Return the (x, y) coordinate for the center point of the cell that contains the specified text.  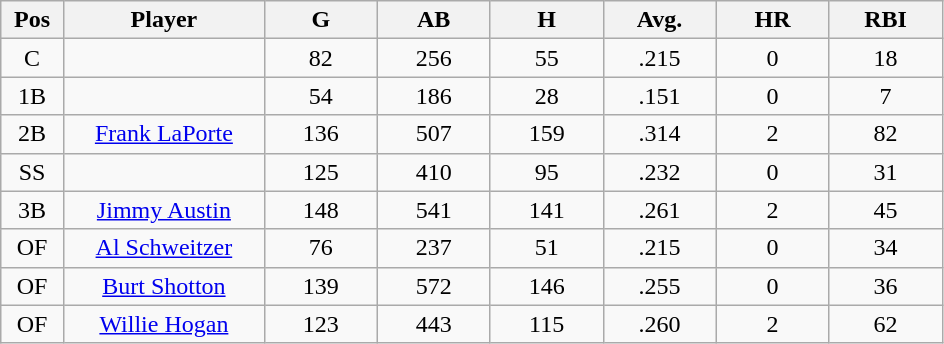
7 (886, 96)
123 (320, 324)
C (32, 58)
136 (320, 134)
Willie Hogan (164, 324)
139 (320, 286)
256 (434, 58)
AB (434, 20)
572 (434, 286)
51 (546, 248)
Pos (32, 20)
31 (886, 172)
.261 (660, 210)
237 (434, 248)
HR (772, 20)
G (320, 20)
18 (886, 58)
Burt Shotton (164, 286)
148 (320, 210)
.151 (660, 96)
.232 (660, 172)
36 (886, 286)
Player (164, 20)
.314 (660, 134)
115 (546, 324)
541 (434, 210)
54 (320, 96)
76 (320, 248)
Jimmy Austin (164, 210)
Al Schweitzer (164, 248)
RBI (886, 20)
95 (546, 172)
H (546, 20)
186 (434, 96)
2B (32, 134)
141 (546, 210)
Avg. (660, 20)
Frank LaPorte (164, 134)
443 (434, 324)
507 (434, 134)
28 (546, 96)
34 (886, 248)
146 (546, 286)
45 (886, 210)
.255 (660, 286)
1B (32, 96)
3B (32, 210)
410 (434, 172)
62 (886, 324)
159 (546, 134)
55 (546, 58)
125 (320, 172)
SS (32, 172)
.260 (660, 324)
